Search for the cell housing the specified text and yield its [x, y] center coordinate. 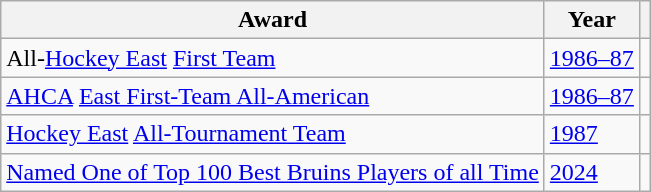
AHCA East First-Team All-American [273, 96]
Year [592, 20]
All-Hockey East First Team [273, 58]
Hockey East All-Tournament Team [273, 134]
1987 [592, 134]
Award [273, 20]
2024 [592, 172]
Named One of Top 100 Best Bruins Players of all Time [273, 172]
